Extract the (X, Y) coordinate from the center of the cell holding the provided text.  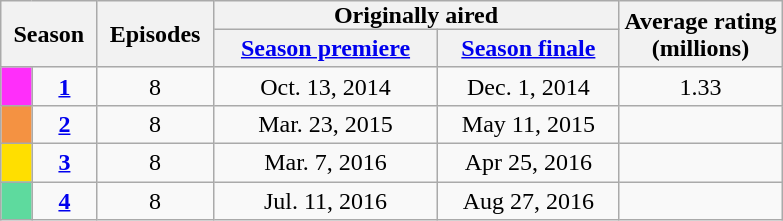
1 (64, 86)
Season premiere (326, 48)
Apr 25, 2016 (528, 162)
Season (49, 34)
Jul. 11, 2016 (326, 201)
Mar. 7, 2016 (326, 162)
4 (64, 201)
Mar. 23, 2015 (326, 124)
Oct. 13, 2014 (326, 86)
Episodes (155, 34)
3 (64, 162)
Dec. 1, 2014 (528, 86)
2 (64, 124)
Average rating(millions) (700, 34)
Season finale (528, 48)
Originally aired (416, 15)
1.33 (700, 86)
May 11, 2015 (528, 124)
Aug 27, 2016 (528, 201)
